Identify which cell holds the provided text, then report its (x, y) central coordinate. 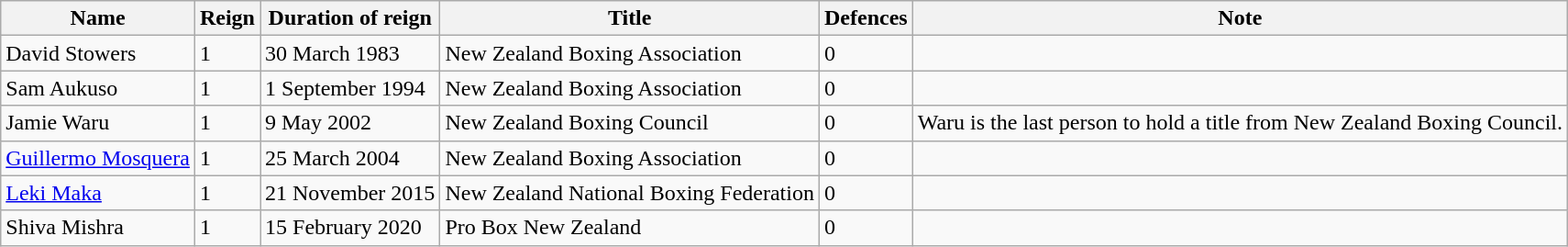
9 May 2002 (350, 123)
Guillermo Mosquera (98, 158)
Leki Maka (98, 193)
Defences (866, 18)
New Zealand National Boxing Federation (630, 193)
Duration of reign (350, 18)
David Stowers (98, 53)
Pro Box New Zealand (630, 228)
15 February 2020 (350, 228)
Waru is the last person to hold a title from New Zealand Boxing Council. (1240, 123)
Title (630, 18)
1 September 1994 (350, 88)
25 March 2004 (350, 158)
Reign (227, 18)
21 November 2015 (350, 193)
Note (1240, 18)
Sam Aukuso (98, 88)
Name (98, 18)
Shiva Mishra (98, 228)
Jamie Waru (98, 123)
30 March 1983 (350, 53)
New Zealand Boxing Council (630, 123)
